Pinpoint the cell where the given text exists, returning its (x, y) midpoint coordinate. 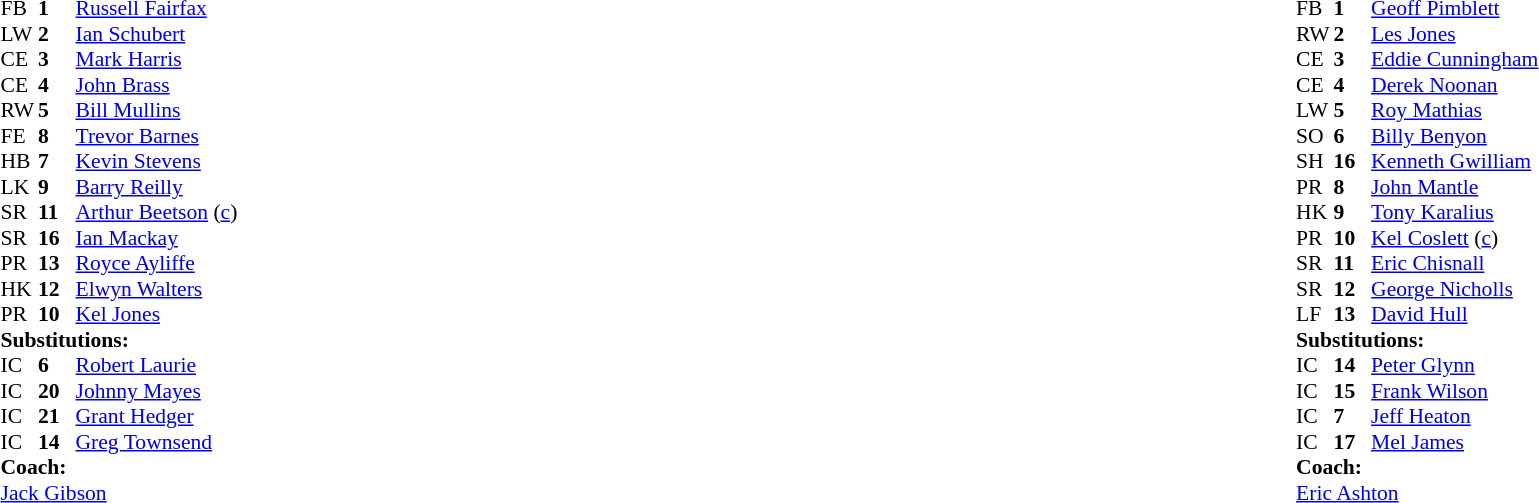
Ian Mackay (157, 238)
Tony Karalius (1454, 213)
Elwyn Walters (157, 289)
Trevor Barnes (157, 136)
HB (19, 161)
15 (1353, 391)
LK (19, 187)
20 (57, 391)
Barry Reilly (157, 187)
Mel James (1454, 442)
Greg Townsend (157, 442)
Peter Glynn (1454, 365)
17 (1353, 442)
Kenneth Gwilliam (1454, 161)
21 (57, 417)
Frank Wilson (1454, 391)
Eddie Cunningham (1454, 59)
Derek Noonan (1454, 85)
Jeff Heaton (1454, 417)
FE (19, 136)
LF (1315, 315)
Kevin Stevens (157, 161)
Grant Hedger (157, 417)
SO (1315, 136)
Johnny Mayes (157, 391)
SH (1315, 161)
Eric Chisnall (1454, 263)
Les Jones (1454, 34)
John Brass (157, 85)
David Hull (1454, 315)
Royce Ayliffe (157, 263)
John Mantle (1454, 187)
Mark Harris (157, 59)
Roy Mathias (1454, 111)
Ian Schubert (157, 34)
Arthur Beetson (c) (157, 213)
George Nicholls (1454, 289)
Robert Laurie (157, 365)
Bill Mullins (157, 111)
Billy Benyon (1454, 136)
Kel Coslett (c) (1454, 238)
Kel Jones (157, 315)
